Locate the cell with the specified text and output its (x, y) center coordinate. 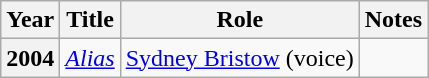
Notes (393, 20)
Title (90, 20)
Sydney Bristow (voice) (240, 58)
2004 (30, 58)
Alias (90, 58)
Year (30, 20)
Role (240, 20)
